Output the (X, Y) coordinate of the center of the cell containing the given text.  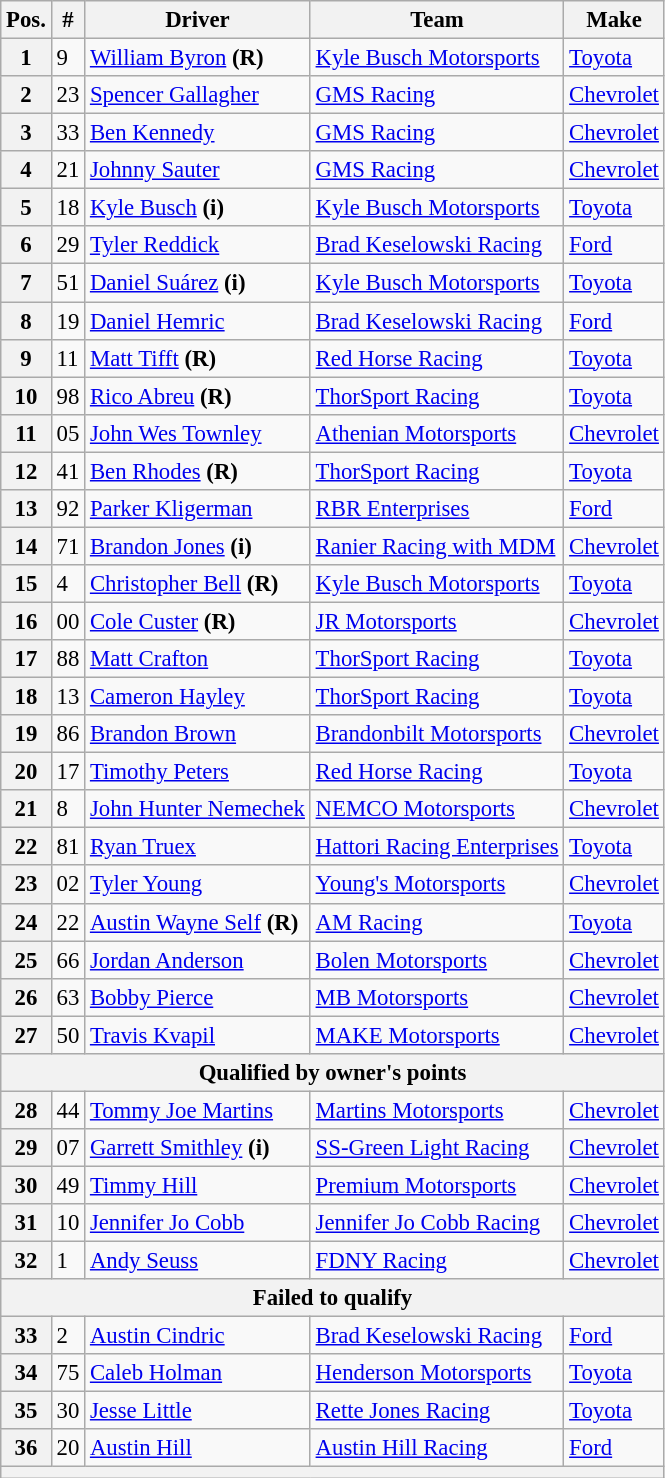
Pos. (26, 20)
15 (26, 584)
William Byron (R) (198, 58)
31 (26, 1223)
3 (26, 133)
86 (68, 734)
12 (26, 471)
Henderson Motorsports (437, 1373)
John Hunter Nemechek (198, 809)
Team (437, 20)
Kyle Busch (i) (198, 208)
32 (26, 1261)
Brandonbilt Motorsports (437, 734)
81 (68, 847)
35 (26, 1411)
Tyler Young (198, 885)
Failed to qualify (332, 1298)
Christopher Bell (R) (198, 584)
24 (26, 922)
Jennifer Jo Cobb Racing (437, 1223)
28 (26, 1110)
Spencer Gallagher (198, 95)
Garrett Smithley (i) (198, 1148)
25 (26, 960)
Matt Crafton (198, 659)
Bobby Pierce (198, 997)
75 (68, 1373)
Brandon Brown (198, 734)
Cameron Hayley (198, 697)
Ben Kennedy (198, 133)
Tommy Joe Martins (198, 1110)
50 (68, 1035)
Tyler Reddick (198, 245)
Brandon Jones (i) (198, 546)
John Wes Townley (198, 433)
Austin Wayne Self (R) (198, 922)
92 (68, 509)
FDNY Racing (437, 1261)
Rico Abreu (R) (198, 396)
Ranier Racing with MDM (437, 546)
Qualified by owner's points (332, 1073)
Driver (198, 20)
6 (26, 245)
Travis Kvapil (198, 1035)
44 (68, 1110)
07 (68, 1148)
Austin Hill Racing (437, 1449)
Caleb Holman (198, 1373)
Jennifer Jo Cobb (198, 1223)
00 (68, 621)
49 (68, 1185)
02 (68, 885)
Athenian Motorsports (437, 433)
14 (26, 546)
71 (68, 546)
Premium Motorsports (437, 1185)
Ben Rhodes (R) (198, 471)
Jordan Anderson (198, 960)
Ryan Truex (198, 847)
Young's Motorsports (437, 885)
5 (26, 208)
63 (68, 997)
26 (26, 997)
MAKE Motorsports (437, 1035)
AM Racing (437, 922)
NEMCO Motorsports (437, 809)
Cole Custer (R) (198, 621)
Martins Motorsports (437, 1110)
34 (26, 1373)
RBR Enterprises (437, 509)
Bolen Motorsports (437, 960)
MB Motorsports (437, 997)
Andy Seuss (198, 1261)
Jesse Little (198, 1411)
JR Motorsports (437, 621)
# (68, 20)
Matt Tifft (R) (198, 358)
36 (26, 1449)
Rette Jones Racing (437, 1411)
Timothy Peters (198, 772)
Parker Kligerman (198, 509)
66 (68, 960)
Make (614, 20)
Hattori Racing Enterprises (437, 847)
41 (68, 471)
Austin Cindric (198, 1336)
Daniel Suárez (i) (198, 283)
88 (68, 659)
Timmy Hill (198, 1185)
16 (26, 621)
SS-Green Light Racing (437, 1148)
05 (68, 433)
7 (26, 283)
27 (26, 1035)
Austin Hill (198, 1449)
Johnny Sauter (198, 170)
51 (68, 283)
Daniel Hemric (198, 321)
98 (68, 396)
